Locate the cell with the specified text and output its (X, Y) center coordinate. 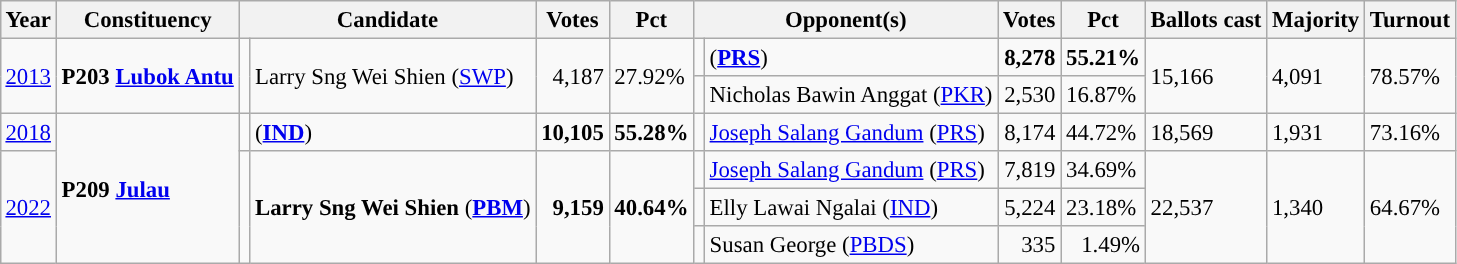
40.64% (652, 208)
Larry Sng Wei Shien (SWP) (393, 76)
64.67% (1410, 208)
(IND) (393, 133)
22,537 (1206, 208)
Larry Sng Wei Shien (PBM) (393, 208)
4,187 (572, 76)
Opponent(s) (846, 20)
Candidate (388, 20)
Ballots cast (1206, 20)
16.87% (1104, 95)
10,105 (572, 133)
55.21% (1104, 57)
2022 (28, 208)
7,819 (1030, 170)
27.92% (652, 76)
Nicholas Bawin Anggat (PKR) (850, 95)
1.49% (1104, 245)
44.72% (1104, 133)
2018 (28, 133)
(PRS) (850, 57)
5,224 (1030, 208)
9,159 (572, 208)
Majority (1316, 20)
1,340 (1316, 208)
34.69% (1104, 170)
P203 Lubok Antu (148, 76)
55.28% (652, 133)
Year (28, 20)
2013 (28, 76)
78.57% (1410, 76)
18,569 (1206, 133)
335 (1030, 245)
8,278 (1030, 57)
Susan George (PBDS) (850, 245)
15,166 (1206, 76)
Turnout (1410, 20)
Constituency (148, 20)
2,530 (1030, 95)
73.16% (1410, 133)
Elly Lawai Ngalai (IND) (850, 208)
4,091 (1316, 76)
8,174 (1030, 133)
1,931 (1316, 133)
23.18% (1104, 208)
P209 Julau (148, 189)
